For the text-containing cell, return its midpoint in (X, Y) coordinate format. 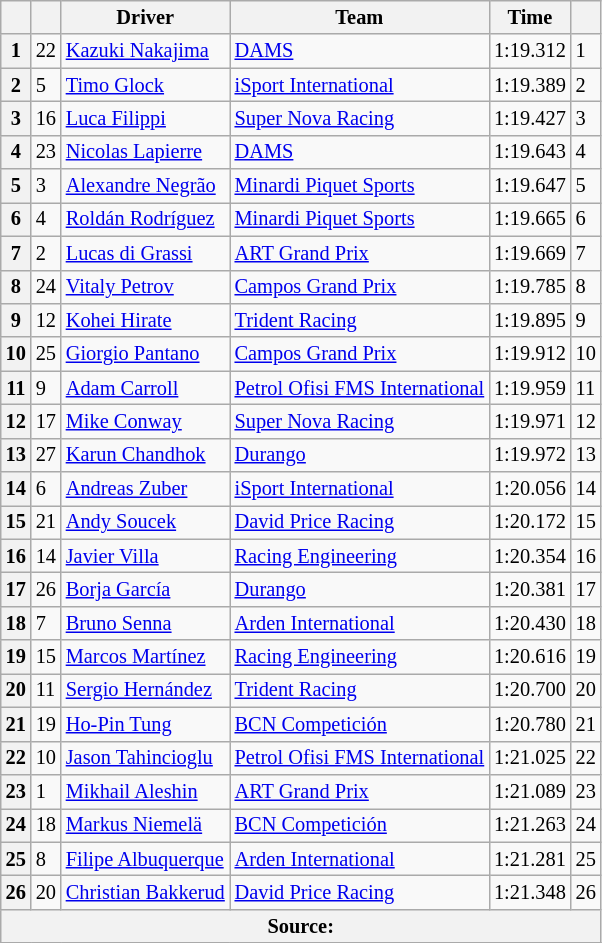
Andy Soucek (146, 522)
Luca Filippi (146, 118)
Mikhail Aleshin (146, 791)
1:20.430 (530, 623)
Borja García (146, 589)
Filipe Albuquerque (146, 859)
Vitaly Petrov (146, 287)
Karun Chandhok (146, 455)
Markus Niemelä (146, 825)
Time (530, 17)
Source: (301, 926)
1:19.895 (530, 320)
Javier Villa (146, 556)
1:19.959 (530, 388)
Kohei Hirate (146, 320)
Alexandre Negrão (146, 186)
1:19.389 (530, 85)
1:20.700 (530, 690)
Andreas Zuber (146, 489)
1:21.263 (530, 825)
1:19.312 (530, 51)
Nicolas Lapierre (146, 152)
1:20.354 (530, 556)
1:20.172 (530, 522)
Giorgio Pantano (146, 354)
1:19.647 (530, 186)
1:21.348 (530, 892)
Timo Glock (146, 85)
1:19.912 (530, 354)
1:20.381 (530, 589)
Adam Carroll (146, 388)
27 (46, 455)
Team (360, 17)
Ho-Pin Tung (146, 724)
1:21.025 (530, 758)
Roldán Rodríguez (146, 219)
Bruno Senna (146, 623)
1:19.972 (530, 455)
1:21.281 (530, 859)
Lucas di Grassi (146, 253)
Mike Conway (146, 421)
1:19.971 (530, 421)
1:20.616 (530, 657)
1:21.089 (530, 791)
1:19.669 (530, 253)
1:19.785 (530, 287)
Christian Bakkerud (146, 892)
1:19.643 (530, 152)
1:19.427 (530, 118)
Marcos Martínez (146, 657)
Driver (146, 17)
Jason Tahincioglu (146, 758)
Sergio Hernández (146, 690)
1:20.780 (530, 724)
1:20.056 (530, 489)
Kazuki Nakajima (146, 51)
1:19.665 (530, 219)
